Return the (x, y) coordinate for the center point of the cell that contains the specified text.  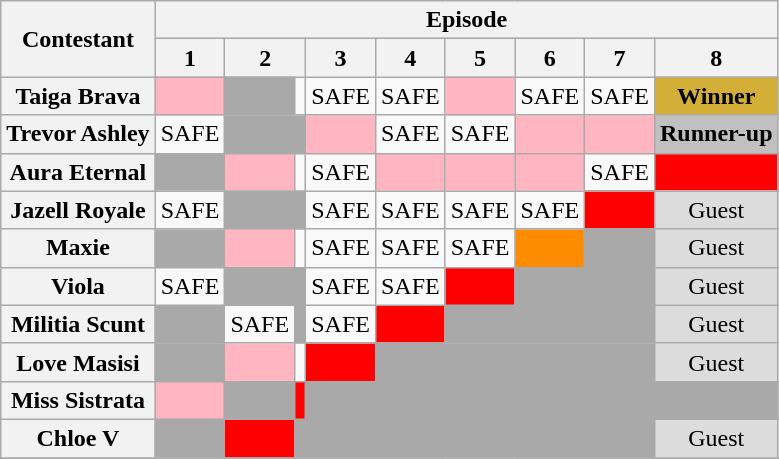
Winner (716, 96)
Runner-up (716, 134)
6 (550, 58)
Militia Scunt (78, 324)
1 (190, 58)
7 (620, 58)
Taiga Brava (78, 96)
Viola (78, 286)
5 (480, 58)
Miss Sistrata (78, 400)
8 (716, 58)
Love Masisi (78, 362)
4 (410, 58)
Aura Eternal (78, 172)
Jazell Royale (78, 210)
Chloe V (78, 438)
Trevor Ashley (78, 134)
2 (266, 58)
3 (341, 58)
Episode (466, 20)
Contestant (78, 39)
Maxie (78, 248)
